Output the (X, Y) coordinate of the center of the cell containing the given text.  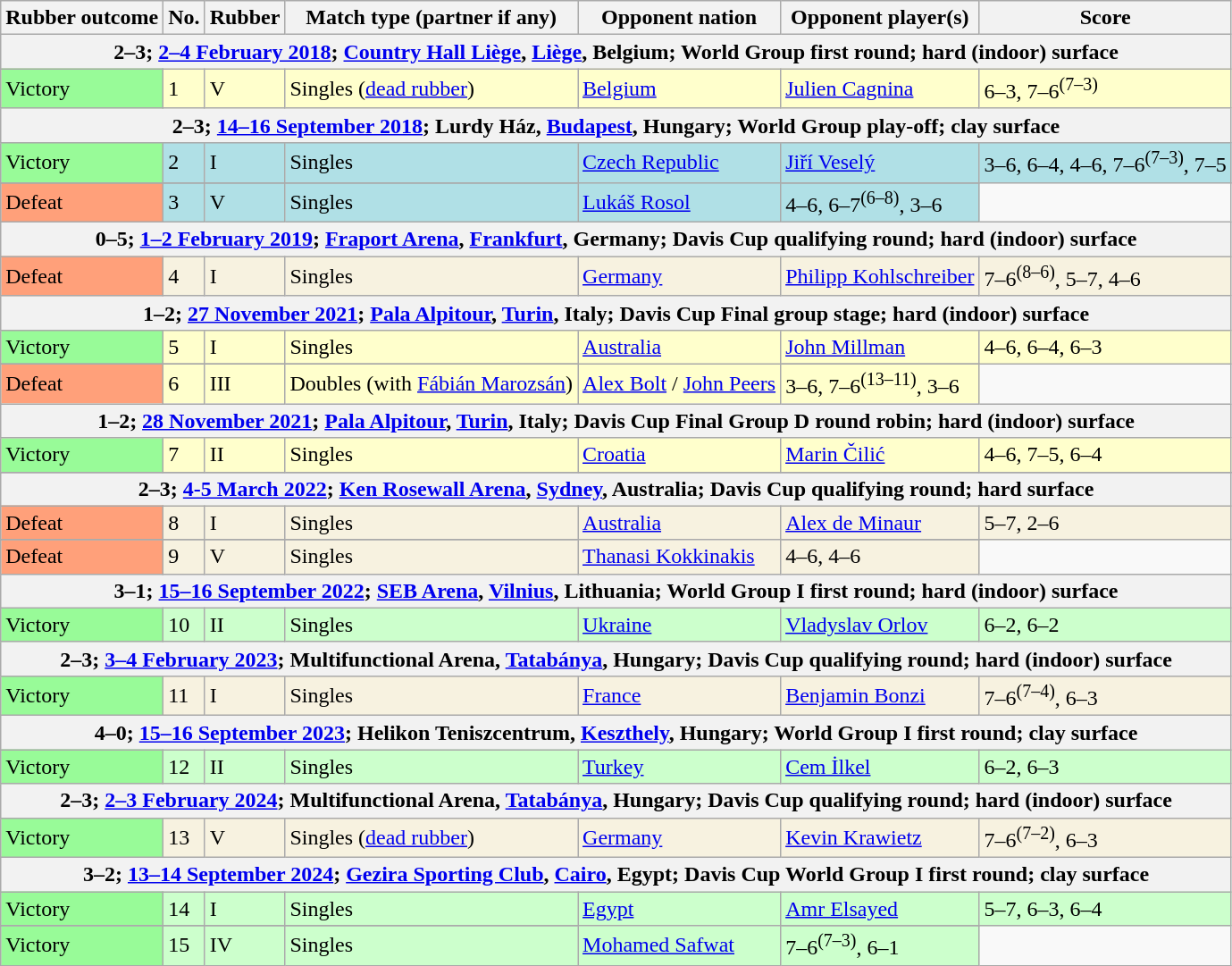
France (679, 695)
Opponent player(s) (880, 18)
7–6(7–4), 6–3 (1105, 695)
3–6, 6–4, 4–6, 7–6(7–3), 7–5 (1105, 163)
Rubber (245, 18)
Lukáš Rosol (679, 202)
Croatia (679, 455)
Philipp Kohlschreiber (880, 277)
5–7, 2–6 (1105, 523)
1–2; 27 November 2021; Pala Alpitour, Turin, Italy; Davis Cup Final group stage; hard (indoor) surface (616, 313)
1 (184, 89)
Cem İlkel (880, 767)
4 (184, 277)
Belgium (679, 89)
Match type (partner if any) (432, 18)
Jiří Veselý (880, 163)
3 (184, 202)
Thanasi Kokkinakis (679, 557)
4–6, 4–6 (880, 557)
Marin Čilić (880, 455)
14 (184, 909)
2–3; 2–4 February 2018; Country Hall Liège, Liège, Belgium; World Group first round; hard (indoor) surface (616, 52)
8 (184, 523)
John Millman (880, 347)
6 (184, 384)
Doubles (with Fábián Marozsán) (432, 384)
4–6, 7–5, 6–4 (1105, 455)
15 (184, 945)
Benjamin Bonzi (880, 695)
No. (184, 18)
Alex de Minaur (880, 523)
6–3, 7–6(7–3) (1105, 89)
Czech Republic (679, 163)
2–3; 2–3 February 2024; Multifunctional Arena, Tatabánya, Hungary; Davis Cup qualifying round; hard (indoor) surface (616, 801)
4–6, 6–4, 6–3 (1105, 347)
7–6(8–6), 5–7, 4–6 (1105, 277)
IV (245, 945)
Amr Elsayed (880, 909)
11 (184, 695)
Alex Bolt / John Peers (679, 384)
3–6, 7–6(13–11), 3–6 (880, 384)
Vladyslav Orlov (880, 625)
0–5; 1–2 February 2019; Fraport Arena, Frankfurt, Germany; Davis Cup qualifying round; hard (indoor) surface (616, 239)
4–6, 6–7(6–8), 3–6 (880, 202)
Score (1105, 18)
5–7, 6–3, 6–4 (1105, 909)
12 (184, 767)
Rubber outcome (82, 18)
13 (184, 838)
Mohamed Safwat (679, 945)
5 (184, 347)
1–2; 28 November 2021; Pala Alpitour, Turin, Italy; Davis Cup Final Group D round robin; hard (indoor) surface (616, 421)
6–2, 6–2 (1105, 625)
Opponent nation (679, 18)
Egypt (679, 909)
3–1; 15–16 September 2022; SEB Arena, Vilnius, Lithuania; World Group I first round; hard (indoor) surface (616, 591)
III (245, 384)
9 (184, 557)
2 (184, 163)
2–3; 14–16 September 2018; Lurdy Ház, Budapest, Hungary; World Group play-off; clay surface (616, 125)
6–2, 6–3 (1105, 767)
7 (184, 455)
10 (184, 625)
Turkey (679, 767)
2–3; 4-5 March 2022; Ken Rosewall Arena, Sydney, Australia; Davis Cup qualifying round; hard surface (616, 489)
Julien Cagnina (880, 89)
4–0; 15–16 September 2023; Helikon Teniszcentrum, Keszthely, Hungary; World Group I first round; clay surface (616, 733)
3–2; 13–14 September 2024; Gezira Sporting Club, Cairo, Egypt; Davis Cup World Group I first round; clay surface (616, 875)
7–6(7–2), 6–3 (1105, 838)
7–6(7–3), 6–1 (880, 945)
2–3; 3–4 February 2023; Multifunctional Arena, Tatabánya, Hungary; Davis Cup qualifying round; hard (indoor) surface (616, 659)
Kevin Krawietz (880, 838)
Ukraine (679, 625)
